Search for the cell housing the specified text and yield its [x, y] center coordinate. 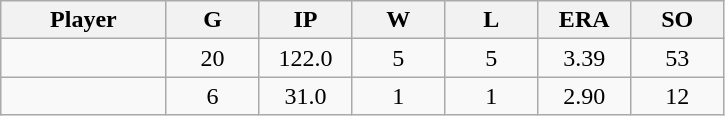
2.90 [584, 96]
20 [212, 58]
SO [678, 20]
Player [84, 20]
3.39 [584, 58]
L [492, 20]
IP [306, 20]
12 [678, 96]
53 [678, 58]
122.0 [306, 58]
31.0 [306, 96]
G [212, 20]
6 [212, 96]
W [398, 20]
ERA [584, 20]
